For the text-containing cell, return its midpoint in [x, y] coordinate format. 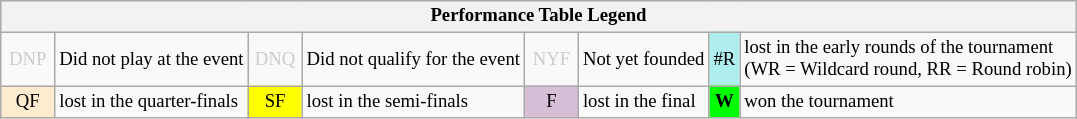
DNP [28, 60]
QF [28, 102]
won the tournament [908, 102]
DNQ [275, 60]
#R [724, 60]
lost in the early rounds of the tournament(WR = Wildcard round, RR = Round robin) [908, 60]
SF [275, 102]
Not yet founded [643, 60]
lost in the quarter-finals [152, 102]
lost in the final [643, 102]
W [724, 102]
Did not qualify for the event [413, 60]
F [551, 102]
Did not play at the event [152, 60]
NYF [551, 60]
lost in the semi-finals [413, 102]
Performance Table Legend [538, 16]
